Scan for the cell matching the given text and deliver its (X, Y) coordinate at center. 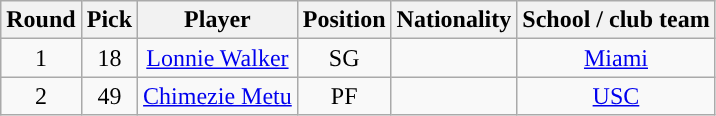
Position (344, 20)
School / club team (616, 20)
USC (616, 96)
Miami (616, 58)
2 (41, 96)
Round (41, 20)
49 (109, 96)
PF (344, 96)
Pick (109, 20)
1 (41, 58)
Lonnie Walker (218, 58)
SG (344, 58)
18 (109, 58)
Player (218, 20)
Chimezie Metu (218, 96)
Nationality (454, 20)
